From the cell containing the given text, extract its center point as (X, Y) coordinate. 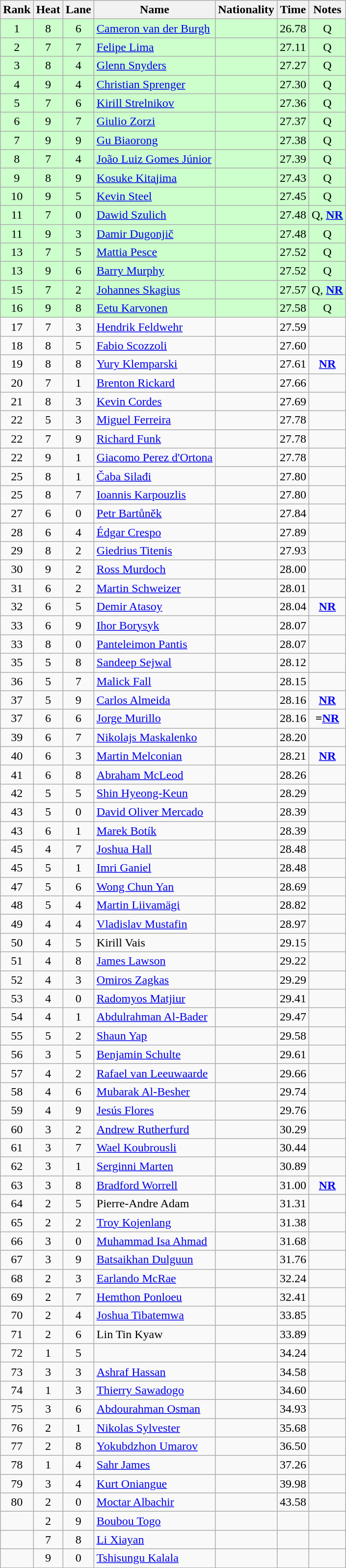
26.78 (293, 28)
Rafael van Leeuwaarde (154, 1073)
Wong Chun Yan (154, 887)
Richard Funk (154, 439)
Tshisungu Kalala (154, 1558)
Abraham McLeod (154, 774)
27.93 (293, 551)
Rank (17, 10)
Marek Botík (154, 831)
58 (17, 1092)
32 (17, 607)
Ross Murdoch (154, 570)
Mattia Pesce (154, 252)
Nikolajs Maskalenko (154, 737)
28.12 (293, 663)
Li Xiayan (154, 1540)
66 (17, 1241)
Nationality (246, 10)
Mubarak Al-Besher (154, 1092)
Dawid Szulich (154, 215)
Hendrik Feldwehr (154, 327)
30.89 (293, 1167)
30.29 (293, 1129)
Jorge Murillo (154, 719)
Yury Klemparski (154, 364)
53 (17, 998)
48 (17, 905)
34.24 (293, 1353)
Joshua Hall (154, 849)
29.15 (293, 943)
Troy Kojenlang (154, 1222)
Sandeep Sejwal (154, 663)
28.00 (293, 570)
27.37 (293, 122)
79 (17, 1484)
Jesús Flores (154, 1110)
Martin Melconian (154, 756)
27.27 (293, 66)
59 (17, 1110)
35.68 (293, 1428)
Thierry Sawadogo (154, 1390)
31.00 (293, 1185)
29.66 (293, 1073)
78 (17, 1465)
Abdulrahman Al-Bader (154, 1017)
Carlos Almeida (154, 700)
71 (17, 1334)
Muhammad Isa Ahmad (154, 1241)
Brenton Rickard (154, 383)
18 (17, 346)
30.44 (293, 1148)
75 (17, 1409)
Shin Hyeong-Keun (154, 793)
39.98 (293, 1484)
27.60 (293, 346)
Ioannis Karpouzlis (154, 495)
Wael Koubrousli (154, 1148)
31.38 (293, 1222)
20 (17, 383)
76 (17, 1428)
27.38 (293, 140)
57 (17, 1073)
Glenn Snyders (154, 66)
Édgar Crespo (154, 532)
28.26 (293, 774)
28.97 (293, 924)
Christian Sprenger (154, 84)
47 (17, 887)
16 (17, 308)
34.93 (293, 1409)
28.82 (293, 905)
50 (17, 943)
Martin Schweizer (154, 588)
27.59 (293, 327)
31.68 (293, 1241)
42 (17, 793)
Fabio Scozzoli (154, 346)
Giacomo Perez d'Ortona (154, 457)
Hemthon Ponloeu (154, 1297)
27.89 (293, 532)
Čaba Silađi (154, 476)
Miguel Ferreira (154, 420)
54 (17, 1017)
28.01 (293, 588)
56 (17, 1054)
Nikolas Sylvester (154, 1428)
Johannes Skagius (154, 290)
Joshua Tibatemwa (154, 1316)
Giedrius Titenis (154, 551)
Moctar Albachir (154, 1502)
Eetu Karvonen (154, 308)
32.41 (293, 1297)
35 (17, 663)
37.26 (293, 1465)
Heat (48, 10)
29.74 (293, 1092)
80 (17, 1502)
Benjamin Schulte (154, 1054)
Sahr James (154, 1465)
Martin Liivamägi (154, 905)
29.76 (293, 1110)
65 (17, 1222)
64 (17, 1204)
Damir Dugonjič (154, 234)
Pierre-Andre Adam (154, 1204)
29.22 (293, 961)
Batsaikhan Dulguun (154, 1260)
David Oliver Mercado (154, 812)
28.69 (293, 887)
Serginni Marten (154, 1167)
28.29 (293, 793)
Kevin Cordes (154, 401)
61 (17, 1148)
27.36 (293, 103)
Cameron van der Burgh (154, 28)
28.04 (293, 607)
29.41 (293, 998)
Boubou Togo (154, 1521)
70 (17, 1316)
27.30 (293, 84)
41 (17, 774)
Malick Fall (154, 681)
27.58 (293, 308)
27 (17, 513)
Petr Bartůněk (154, 513)
29.61 (293, 1054)
Notes (327, 10)
Lin Tin Kyaw (154, 1334)
30 (17, 570)
27.11 (293, 47)
Abdourahman Osman (154, 1409)
Giulio Zorzi (154, 122)
27.39 (293, 159)
33.85 (293, 1316)
Barry Murphy (154, 271)
Shaun Yap (154, 1036)
52 (17, 980)
31.76 (293, 1260)
Yokubdzhon Umarov (154, 1446)
Kosuke Kitajima (154, 177)
69 (17, 1297)
Earlando McRae (154, 1278)
68 (17, 1278)
Omiros Zagkas (154, 980)
55 (17, 1036)
73 (17, 1371)
49 (17, 924)
29.47 (293, 1017)
27.66 (293, 383)
63 (17, 1185)
27.84 (293, 513)
72 (17, 1353)
43.58 (293, 1502)
15 (17, 290)
Radomyos Matjiur (154, 998)
34.60 (293, 1390)
Andrew Rutherfurd (154, 1129)
27.57 (293, 290)
33.89 (293, 1334)
29.29 (293, 980)
Name (154, 10)
77 (17, 1446)
21 (17, 401)
62 (17, 1167)
Lane (79, 10)
João Luiz Gomes Júnior (154, 159)
Demir Atasoy (154, 607)
James Lawson (154, 961)
17 (17, 327)
60 (17, 1129)
Kevin Steel (154, 196)
67 (17, 1260)
Kurt Oniangue (154, 1484)
10 (17, 196)
Felipe Lima (154, 47)
31 (17, 588)
Ihor Borysyk (154, 625)
29.58 (293, 1036)
31.31 (293, 1204)
28.21 (293, 756)
Imri Ganiel (154, 868)
28 (17, 532)
Gu Biaorong (154, 140)
74 (17, 1390)
34.58 (293, 1371)
=NR (327, 719)
Ashraf Hassan (154, 1371)
19 (17, 364)
40 (17, 756)
Vladislav Mustafin (154, 924)
32.24 (293, 1278)
27.69 (293, 401)
36.50 (293, 1446)
27.61 (293, 364)
Panteleimon Pantis (154, 644)
27.45 (293, 196)
51 (17, 961)
Time (293, 10)
29 (17, 551)
39 (17, 737)
Kirill Strelnikov (154, 103)
28.20 (293, 737)
Bradford Worrell (154, 1185)
27.43 (293, 177)
Kirill Vais (154, 943)
28.15 (293, 681)
36 (17, 681)
